Determine the [x, y] coordinate at the center of the cell enclosing the given text.  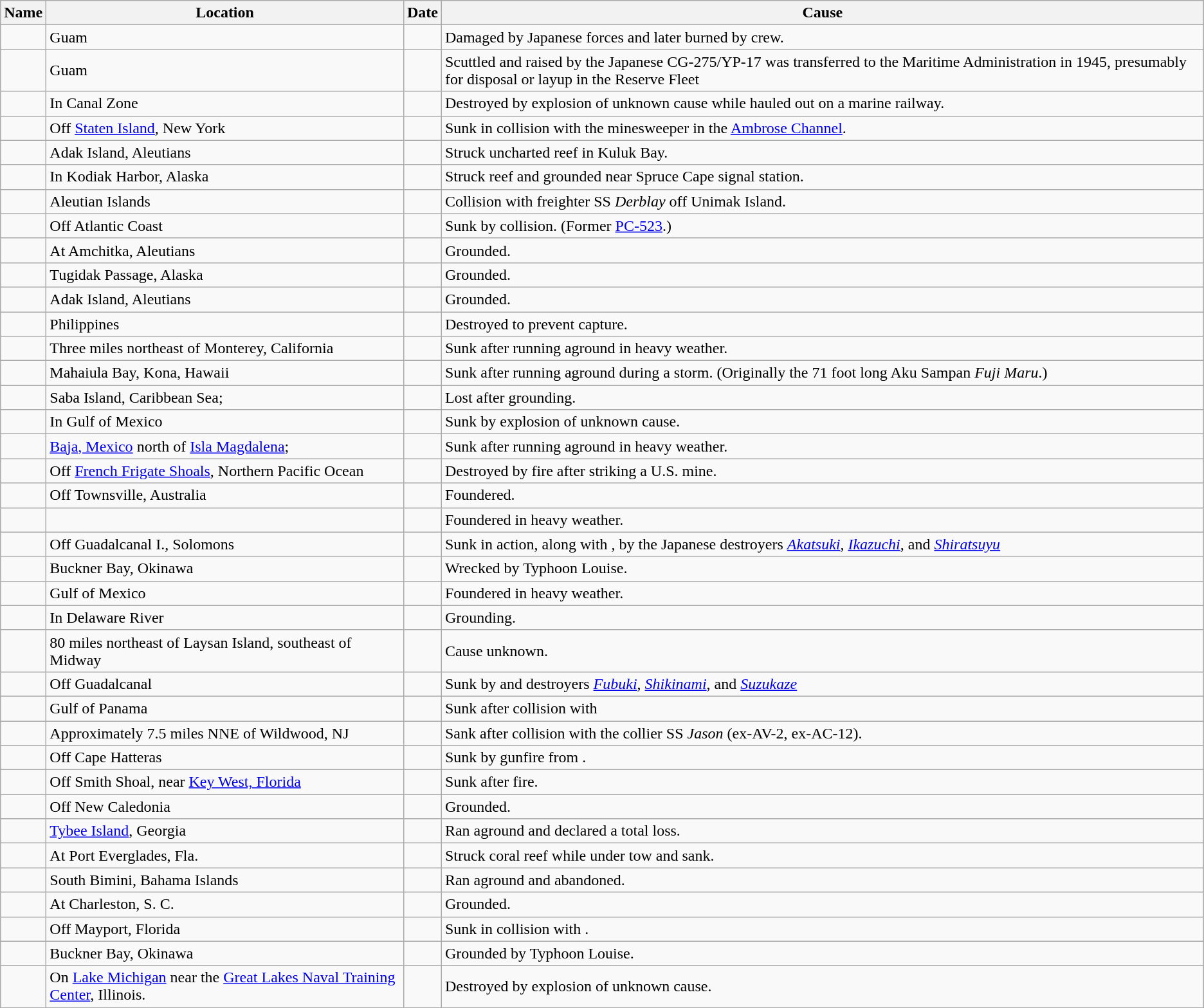
Location [225, 13]
Off Townsville, Australia [225, 495]
Foundered. [822, 495]
Lost after grounding. [822, 398]
In Gulf of Mexico [225, 422]
Sunk in action, along with , by the Japanese destroyers Akatsuki, Ikazuchi, and Shiratsuyu [822, 544]
On Lake Michigan near the Great Lakes Naval Training Center, Illinois. [225, 987]
Sank after collision with the collier SS Jason (ex-AV-2, ex-AC-12). [822, 733]
Saba Island, Caribbean Sea; [225, 398]
Sunk by explosion of unknown cause. [822, 422]
Cause unknown. [822, 651]
In Canal Zone [225, 104]
Grounded by Typhoon Louise. [822, 953]
Mahaiula Bay, Kona, Hawaii [225, 373]
Sunk by and destroyers Fubuki, Shikinami, and Suzukaze [822, 684]
Off New Caledonia [225, 807]
Sunk after running aground during a storm. (Originally the 71 foot long Aku Sampan Fuji Maru.) [822, 373]
Aleutian Islands [225, 201]
Destroyed by explosion of unknown cause. [822, 987]
At Charleston, S. C. [225, 904]
Struck coral reef while under tow and sank. [822, 856]
Gulf of Mexico [225, 593]
Destroyed by explosion of unknown cause while hauled out on a marine railway. [822, 104]
Destroyed by fire after striking a U.S. mine. [822, 471]
Off Cape Hatteras [225, 758]
Ran aground and abandoned. [822, 880]
Three miles northeast of Monterey, California [225, 349]
Baja, Mexico north of Isla Magdalena; [225, 446]
Ran aground and declared a total loss. [822, 831]
80 miles northeast of Laysan Island, southeast of Midway [225, 651]
In Delaware River [225, 618]
Tugidak Passage, Alaska [225, 275]
Off Guadalcanal I., Solomons [225, 544]
South Bimini, Bahama Islands [225, 880]
Off Staten Island, New York [225, 128]
Off Guadalcanal [225, 684]
Tybee Island, Georgia [225, 831]
Destroyed to prevent capture. [822, 324]
Date [422, 13]
Collision with freighter SS Derblay off Unimak Island. [822, 201]
Sunk after fire. [822, 782]
Off French Frigate Shoals, Northern Pacific Ocean [225, 471]
Damaged by Japanese forces and later burned by crew. [822, 37]
Off Mayport, Florida [225, 929]
Approximately 7.5 miles NNE of Wildwood, NJ [225, 733]
Name [23, 13]
At Port Everglades, Fla. [225, 856]
Struck reef and grounded near Spruce Cape signal station. [822, 177]
Struck uncharted reef in Kuluk Bay. [822, 152]
Sunk after collision with [822, 708]
Sunk in collision with . [822, 929]
Wrecked by Typhoon Louise. [822, 569]
Sunk in collision with the minesweeper in the Ambrose Channel. [822, 128]
At Amchitka, Aleutians [225, 250]
Sunk by collision. (Former PC-523.) [822, 226]
Off Atlantic Coast [225, 226]
Sunk by gunfire from . [822, 758]
Gulf of Panama [225, 708]
Grounding. [822, 618]
In Kodiak Harbor, Alaska [225, 177]
Off Smith Shoal, near Key West, Florida [225, 782]
Philippines [225, 324]
Cause [822, 13]
